Find where the given text appears and provide that cell's center as (X, Y) coordinate. 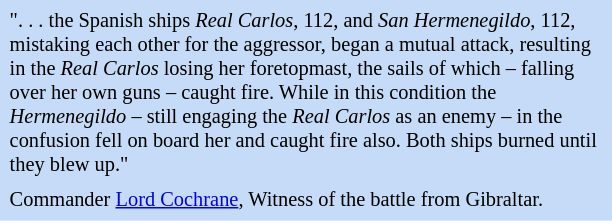
Commander Lord Cochrane, Witness of the battle from Gibraltar. (306, 200)
